Determine the (x, y) coordinate at the center of the cell enclosing the given text.  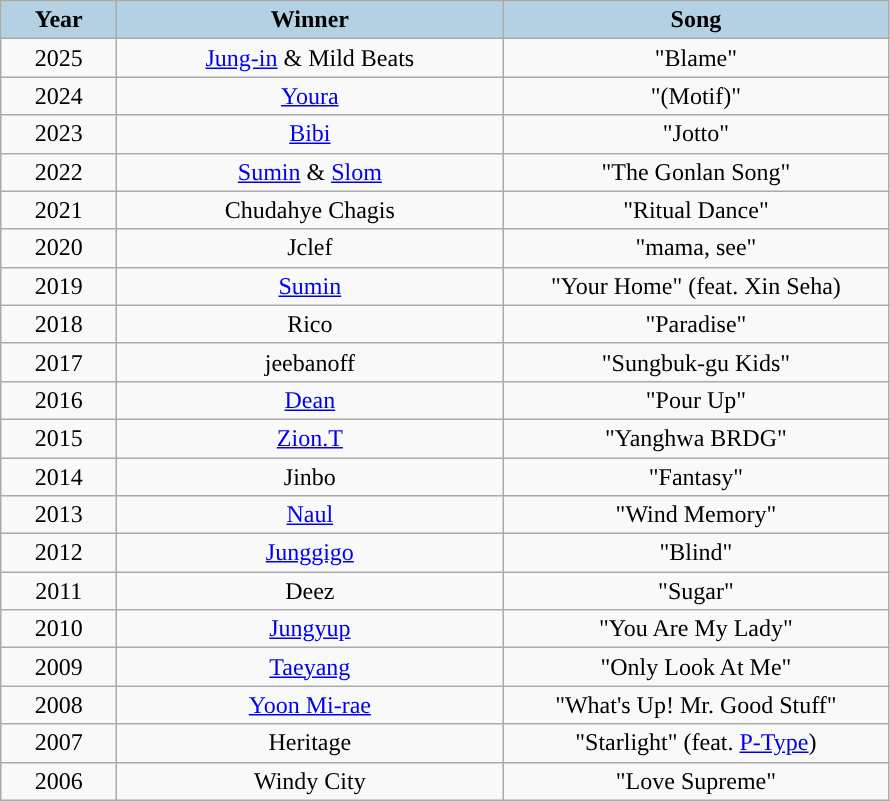
2015 (59, 438)
"Fantasy" (696, 477)
"mama, see" (696, 248)
jeebanoff (310, 362)
Zion.T (310, 438)
2018 (59, 324)
2014 (59, 477)
Winner (310, 20)
2012 (59, 553)
Yoon Mi-rae (310, 705)
2016 (59, 400)
Rico (310, 324)
"The Gonlan Song" (696, 172)
Jinbo (310, 477)
2022 (59, 172)
"Pour Up" (696, 400)
2021 (59, 210)
2007 (59, 743)
"Yanghwa BRDG" (696, 438)
2023 (59, 134)
Jclef (310, 248)
Year (59, 20)
"Love Supreme" (696, 781)
2011 (59, 591)
Taeyang (310, 667)
Song (696, 20)
"Ritual Dance" (696, 210)
Deez (310, 591)
"Sungbuk-gu Kids" (696, 362)
"Blame" (696, 58)
2017 (59, 362)
Bibi (310, 134)
2024 (59, 96)
Chudahye Chagis (310, 210)
Junggigo (310, 553)
Jung-in & Mild Beats (310, 58)
2009 (59, 667)
"Wind Memory" (696, 515)
Sumin (310, 286)
"Starlight" (feat. P-Type) (696, 743)
"What's Up! Mr. Good Stuff" (696, 705)
2010 (59, 629)
"Your Home" (feat. Xin Seha) (696, 286)
"Blind" (696, 553)
2013 (59, 515)
"Paradise" (696, 324)
Jungyup (310, 629)
2020 (59, 248)
Sumin & Slom (310, 172)
Windy City (310, 781)
2008 (59, 705)
Youra (310, 96)
2025 (59, 58)
"Sugar" (696, 591)
"Jotto" (696, 134)
"(Motif)" (696, 96)
Heritage (310, 743)
"Only Look At Me" (696, 667)
"You Are My Lady" (696, 629)
Naul (310, 515)
2006 (59, 781)
2019 (59, 286)
Dean (310, 400)
